Provide the [X, Y] coordinate of the cell's center where the given text is located.  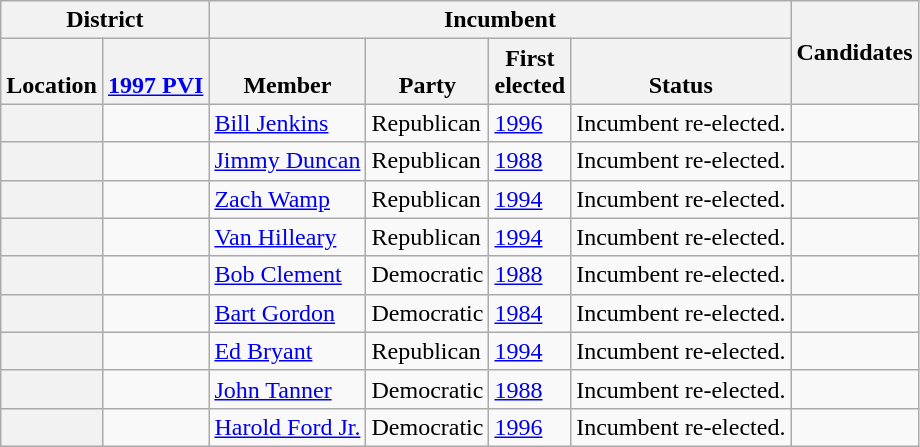
Bart Gordon [288, 313]
Status [681, 72]
Location [52, 72]
Zach Wamp [288, 199]
John Tanner [288, 389]
District [105, 20]
Ed Bryant [288, 351]
1984 [530, 313]
1997 PVI [155, 72]
Van Hilleary [288, 237]
Party [428, 72]
Incumbent [500, 20]
Bill Jenkins [288, 123]
Firstelected [530, 72]
Jimmy Duncan [288, 161]
Bob Clement [288, 275]
Member [288, 72]
Candidates [854, 52]
Harold Ford Jr. [288, 427]
